For the text-containing cell, return its midpoint in [X, Y] coordinate format. 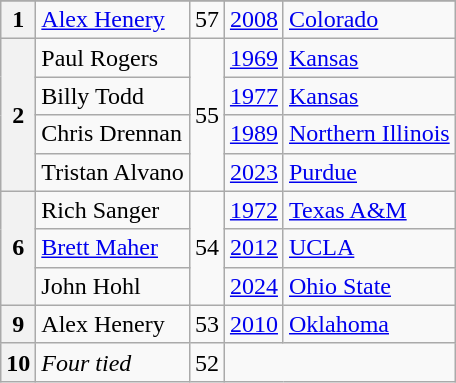
6 [18, 248]
53 [206, 324]
Brett Maher [113, 248]
Ohio State [369, 286]
UCLA [369, 248]
2012 [254, 248]
Rich Sanger [113, 210]
2023 [254, 172]
55 [206, 115]
54 [206, 248]
1977 [254, 96]
1989 [254, 134]
10 [18, 362]
2024 [254, 286]
2 [18, 115]
Oklahoma [369, 324]
Tristan Alvano [113, 172]
Chris Drennan [113, 134]
2010 [254, 324]
Paul Rogers [113, 58]
1 [18, 20]
2008 [254, 20]
57 [206, 20]
Colorado [369, 20]
9 [18, 324]
Northern Illinois [369, 134]
Texas A&M [369, 210]
52 [206, 362]
1969 [254, 58]
Billy Todd [113, 96]
1972 [254, 210]
John Hohl [113, 286]
Purdue [369, 172]
Four tied [113, 362]
